Search for the cell housing the specified text and yield its [X, Y] center coordinate. 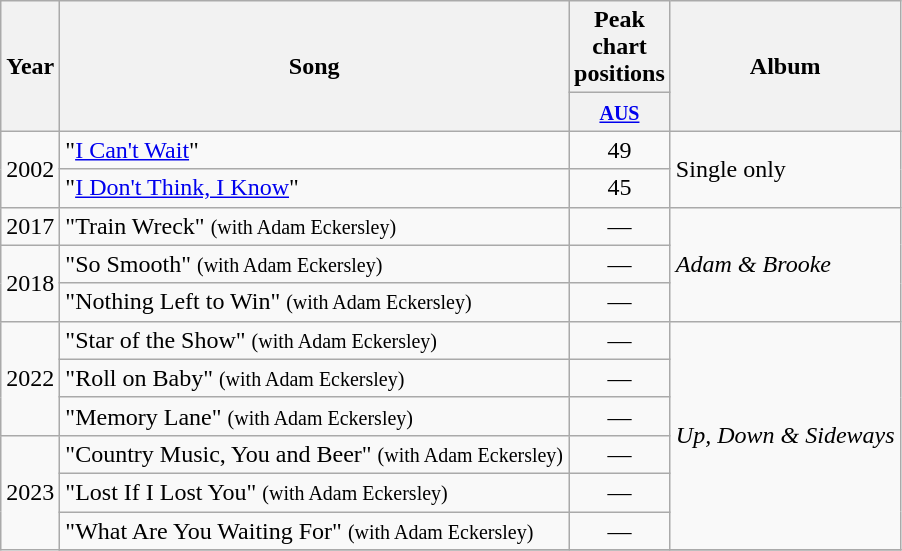
2022 [30, 378]
AUS [620, 112]
45 [620, 188]
49 [620, 150]
Peak chartpositions [620, 47]
"Memory Lane" (with Adam Eckersley) [314, 416]
"Star of the Show" (with Adam Eckersley) [314, 340]
Album [785, 66]
Song [314, 66]
2018 [30, 283]
"I Can't Wait" [314, 150]
"Nothing Left to Win" (with Adam Eckersley) [314, 302]
Year [30, 66]
"Lost If I Lost You" (with Adam Eckersley) [314, 492]
"I Don't Think, I Know" [314, 188]
Single only [785, 169]
Up, Down & Sideways [785, 435]
"Country Music, You and Beer" (with Adam Eckersley) [314, 454]
"What Are You Waiting For" (with Adam Eckersley) [314, 531]
"Roll on Baby" (with Adam Eckersley) [314, 378]
2017 [30, 226]
"So Smooth" (with Adam Eckersley) [314, 264]
2002 [30, 169]
2023 [30, 492]
Adam & Brooke [785, 264]
"Train Wreck" (with Adam Eckersley) [314, 226]
